For the text-containing cell, return its midpoint in (x, y) coordinate format. 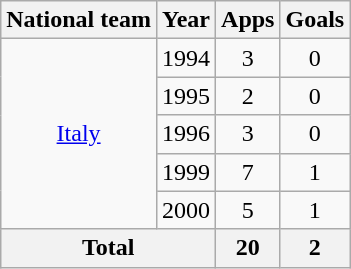
Italy (79, 134)
2000 (186, 210)
20 (248, 248)
1999 (186, 172)
Year (186, 20)
7 (248, 172)
1994 (186, 58)
1996 (186, 134)
National team (79, 20)
Apps (248, 20)
Total (108, 248)
1995 (186, 96)
Goals (315, 20)
5 (248, 210)
